Extract the [x, y] coordinate from the center of the cell holding the provided text.  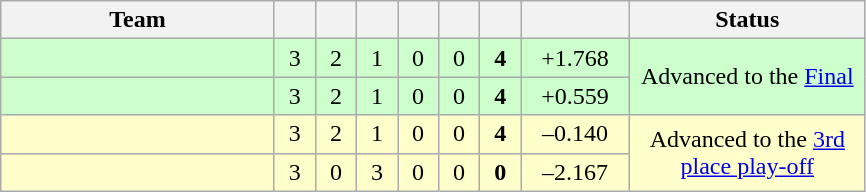
Advanced to the 3rd place play-off [747, 153]
Status [747, 20]
Advanced to the Final [747, 77]
Team [138, 20]
+1.768 [576, 58]
–0.140 [576, 134]
+0.559 [576, 96]
–2.167 [576, 172]
